Identify which cell holds the provided text, then report its [X, Y] central coordinate. 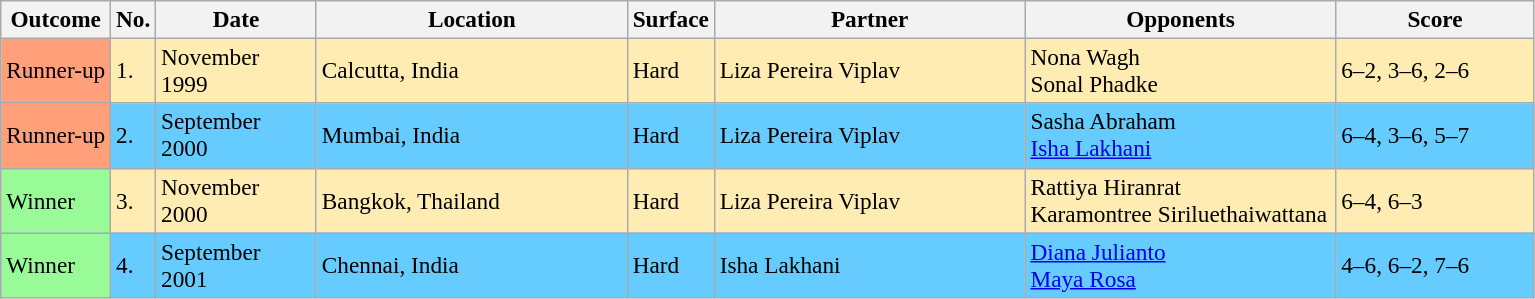
6–2, 3–6, 2–6 [1435, 70]
Score [1435, 19]
Rattiya Hiranrat Karamontree Siriluethaiwattana [1180, 200]
3. [134, 200]
6–4, 6–3 [1435, 200]
Outcome [56, 19]
Partner [870, 19]
Date [236, 19]
Opponents [1180, 19]
Nona Wagh Sonal Phadke [1180, 70]
Calcutta, India [472, 70]
1. [134, 70]
Mumbai, India [472, 136]
Diana Julianto Maya Rosa [1180, 264]
Sasha Abraham Isha Lakhani [1180, 136]
6–4, 3–6, 5–7 [1435, 136]
No. [134, 19]
Location [472, 19]
4–6, 6–2, 7–6 [1435, 264]
September 2001 [236, 264]
Surface [670, 19]
Chennai, India [472, 264]
September 2000 [236, 136]
November 1999 [236, 70]
Bangkok, Thailand [472, 200]
November 2000 [236, 200]
2. [134, 136]
Isha Lakhani [870, 264]
4. [134, 264]
